Locate the cell with the specified text and output its (X, Y) center coordinate. 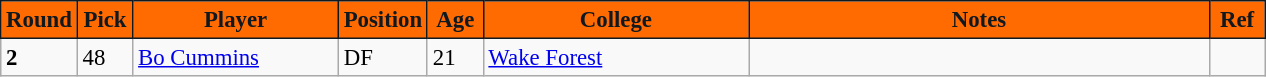
21 (455, 58)
Notes (980, 20)
Wake Forest (616, 58)
Player (236, 20)
Position (382, 20)
2 (39, 58)
Pick (105, 20)
Ref (1237, 20)
Age (455, 20)
Bo Cummins (236, 58)
DF (382, 58)
48 (105, 58)
Round (39, 20)
College (616, 20)
